Detect which cell encompasses the target text, then output its (x, y) center coordinate. 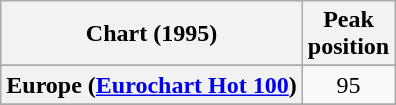
Peakposition (348, 34)
Europe (Eurochart Hot 100) (152, 85)
Chart (1995) (152, 34)
95 (348, 85)
